Identify which cell holds the provided text, then report its [X, Y] central coordinate. 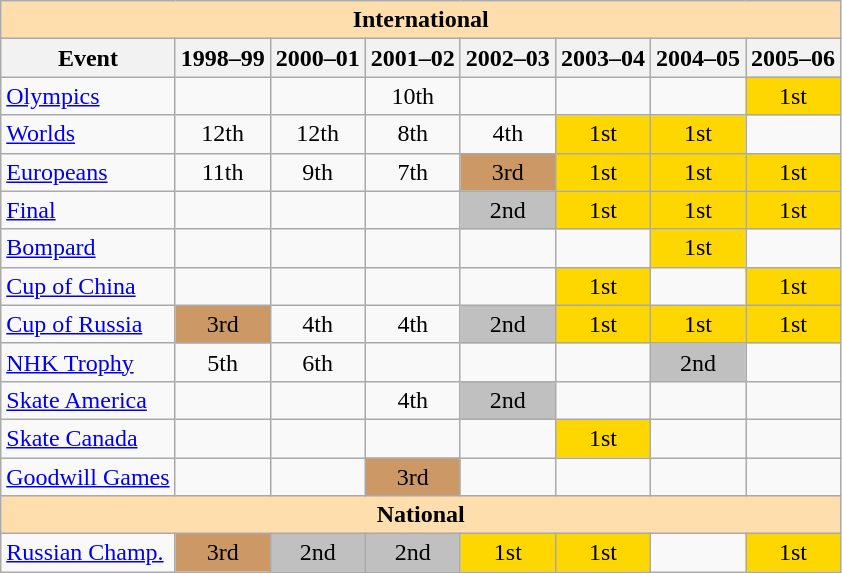
1998–99 [222, 58]
Final [88, 210]
Bompard [88, 248]
Goodwill Games [88, 477]
2004–05 [698, 58]
Russian Champ. [88, 553]
6th [318, 362]
Cup of China [88, 286]
National [421, 515]
Worlds [88, 134]
Skate Canada [88, 438]
2002–03 [508, 58]
International [421, 20]
5th [222, 362]
Cup of Russia [88, 324]
10th [412, 96]
Europeans [88, 172]
2003–04 [602, 58]
11th [222, 172]
Olympics [88, 96]
2001–02 [412, 58]
9th [318, 172]
7th [412, 172]
8th [412, 134]
NHK Trophy [88, 362]
2005–06 [794, 58]
Event [88, 58]
2000–01 [318, 58]
Skate America [88, 400]
